Search for the cell housing the specified text and yield its [X, Y] center coordinate. 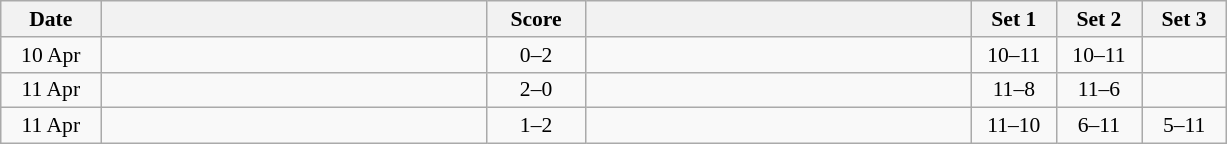
5–11 [1184, 126]
Set 3 [1184, 19]
6–11 [1098, 126]
Date [51, 19]
0–2 [536, 55]
10 Apr [51, 55]
11–8 [1014, 90]
11–6 [1098, 90]
Score [536, 19]
Set 1 [1014, 19]
11–10 [1014, 126]
Set 2 [1098, 19]
1–2 [536, 126]
2–0 [536, 90]
